Pinpoint the cell where the given text exists, returning its (X, Y) midpoint coordinate. 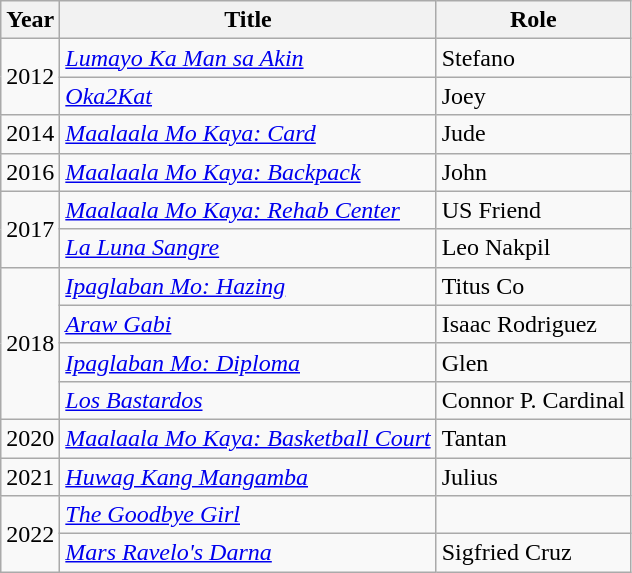
Maalaala Mo Kaya: Card (248, 134)
Year (30, 20)
2021 (30, 477)
2014 (30, 134)
Ipaglaban Mo: Diploma (248, 362)
2018 (30, 343)
Lumayo Ka Man sa Akin (248, 58)
Los Bastardos (248, 400)
Huwag Kang Mangamba (248, 477)
John (533, 172)
The Goodbye Girl (248, 515)
Maalaala Mo Kaya: Basketball Court (248, 438)
Leo Nakpil (533, 248)
Joey (533, 96)
2016 (30, 172)
Mars Ravelo's Darna (248, 553)
Oka2Kat (248, 96)
Maalaala Mo Kaya: Backpack (248, 172)
Julius (533, 477)
Title (248, 20)
Glen (533, 362)
2020 (30, 438)
Stefano (533, 58)
US Friend (533, 210)
Sigfried Cruz (533, 553)
Araw Gabi (248, 324)
Role (533, 20)
2017 (30, 229)
2012 (30, 77)
Tantan (533, 438)
Titus Co (533, 286)
Ipaglaban Mo: Hazing (248, 286)
Maalaala Mo Kaya: Rehab Center (248, 210)
La Luna Sangre (248, 248)
Isaac Rodriguez (533, 324)
Connor P. Cardinal (533, 400)
2022 (30, 534)
Jude (533, 134)
